Search for the cell housing the specified text and yield its [x, y] center coordinate. 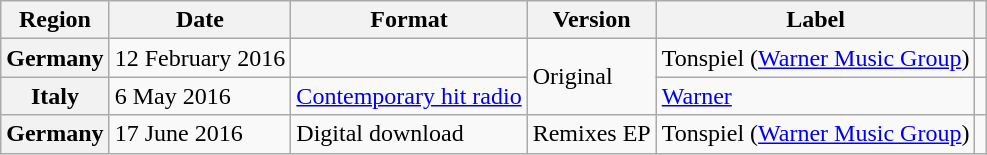
Original [592, 77]
12 February 2016 [200, 58]
Contemporary hit radio [409, 96]
Warner [816, 96]
Remixes EP [592, 134]
17 June 2016 [200, 134]
Label [816, 20]
Region [55, 20]
Format [409, 20]
6 May 2016 [200, 96]
Digital download [409, 134]
Date [200, 20]
Italy [55, 96]
Version [592, 20]
